Locate the cell with the specified text and output its (X, Y) center coordinate. 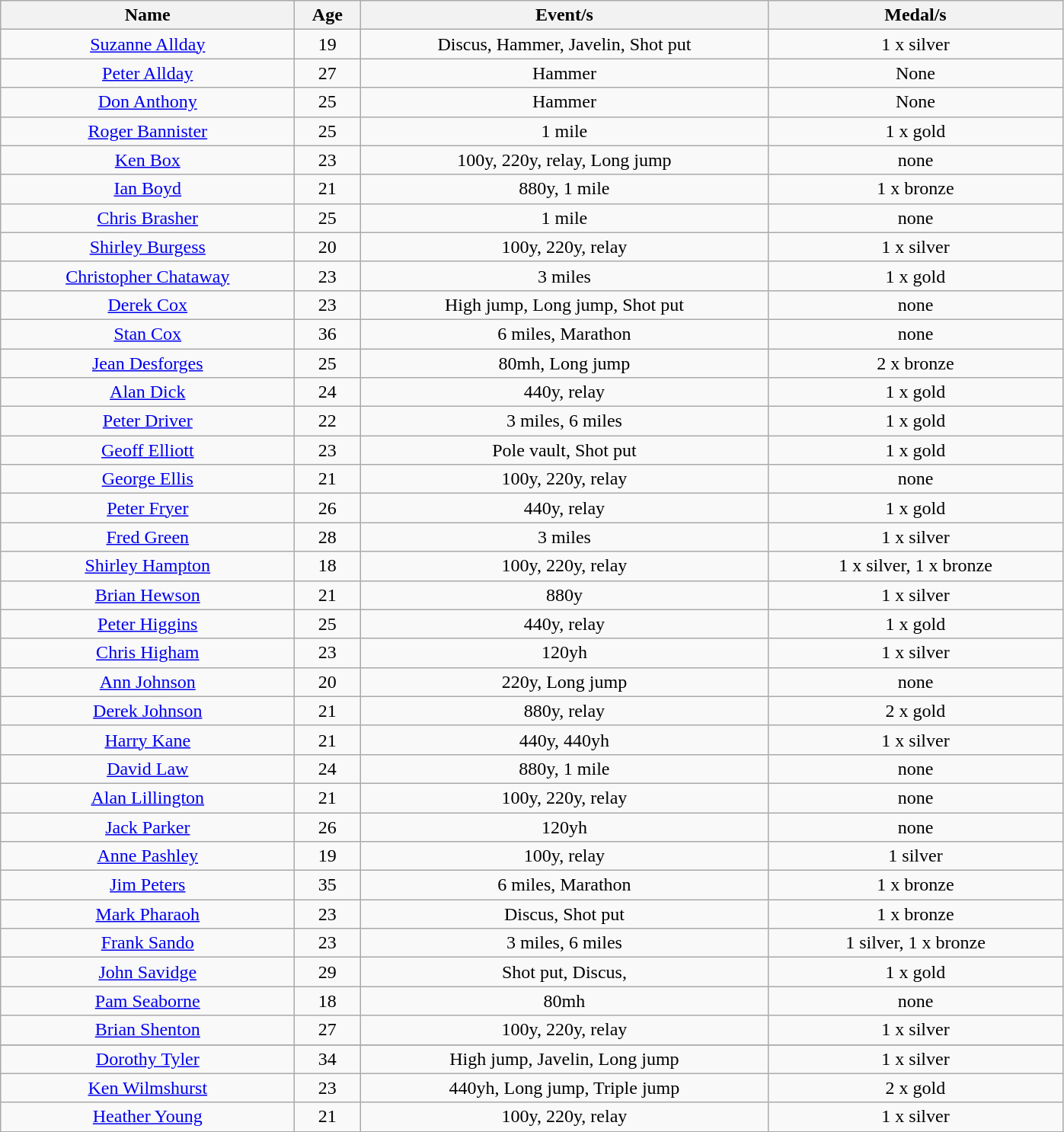
29 (328, 972)
Chris Brasher (148, 218)
80mh (564, 1001)
Dorothy Tyler (148, 1059)
Shot put, Discus, (564, 972)
Alan Dick (148, 392)
Ken Wilmshurst (148, 1088)
Shirley Hampton (148, 566)
Jack Parker (148, 827)
Frank Sando (148, 943)
Ann Johnson (148, 682)
High jump, Long jump, Shot put (564, 305)
Christopher Chataway (148, 276)
1 silver, 1 x bronze (915, 943)
Ken Box (148, 160)
Derek Johnson (148, 711)
Jean Desforges (148, 363)
220y, Long jump (564, 682)
Don Anthony (148, 102)
Pole vault, Shot put (564, 450)
Alan Lillington (148, 798)
Peter Higgins (148, 624)
Roger Bannister (148, 131)
Derek Cox (148, 305)
Ian Boyd (148, 189)
Brian Hewson (148, 595)
35 (328, 885)
1 x silver, 1 x bronze (915, 566)
Discus, Shot put (564, 914)
100y, relay (564, 856)
100y, 220y, relay, Long jump (564, 160)
28 (328, 537)
36 (328, 334)
22 (328, 421)
Shirley Burgess (148, 247)
880y, relay (564, 711)
Brian Shenton (148, 1030)
Jim Peters (148, 885)
Harry Kane (148, 740)
Anne Pashley (148, 856)
440yh, Long jump, Triple jump (564, 1088)
Peter Driver (148, 421)
1 silver (915, 856)
Pam Seaborne (148, 1001)
Mark Pharaoh (148, 914)
George Ellis (148, 479)
High jump, Javelin, Long jump (564, 1059)
34 (328, 1059)
440y, 440yh (564, 740)
Age (328, 15)
80mh, Long jump (564, 363)
Medal/s (915, 15)
Discus, Hammer, Javelin, Shot put (564, 44)
Geoff Elliott (148, 450)
John Savidge (148, 972)
Peter Fryer (148, 508)
Chris Higham (148, 653)
Fred Green (148, 537)
Heather Young (148, 1117)
Suzanne Allday (148, 44)
Peter Allday (148, 73)
2 x bronze (915, 363)
Name (148, 15)
David Law (148, 769)
Stan Cox (148, 334)
Event/s (564, 15)
880y (564, 595)
